Scan for the cell matching the given text and deliver its (x, y) coordinate at center. 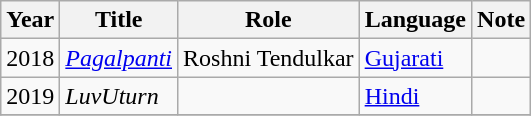
Language (415, 20)
Note (502, 20)
Pagalpanti (119, 58)
2019 (30, 96)
LuvUturn (119, 96)
Role (269, 20)
Hindi (415, 96)
Roshni Tendulkar (269, 58)
Year (30, 20)
Title (119, 20)
2018 (30, 58)
Gujarati (415, 58)
